Pinpoint the cell where the given text exists, returning its [x, y] midpoint coordinate. 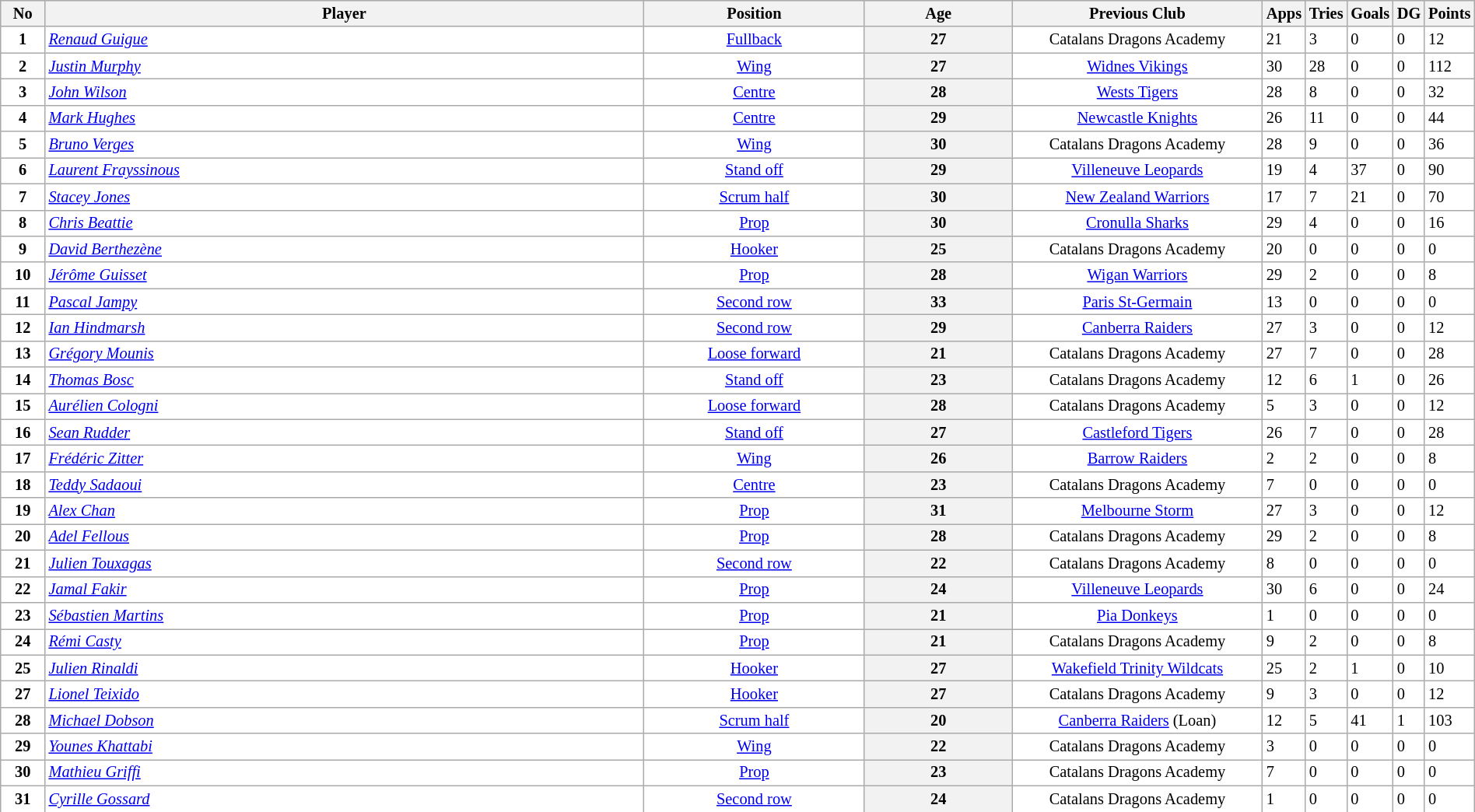
Wakefield Trinity Wildcats [1137, 668]
Younes Khattabi [345, 747]
Goals [1370, 13]
103 [1449, 720]
Laurent Frayssinous [345, 170]
Cronulla Sharks [1137, 223]
DG [1409, 13]
Age [938, 13]
Ian Hindmarsh [345, 327]
Jérôme Guisset [345, 275]
Lionel Teixido [345, 694]
Pia Donkeys [1137, 615]
Pascal Jampy [345, 302]
John Wilson [345, 92]
Sébastien Martins [345, 615]
Cyrille Gossard [345, 799]
Adel Fellous [345, 537]
Melbourne Storm [1137, 511]
32 [1449, 92]
Teddy Sadaoui [345, 485]
36 [1449, 145]
Sean Rudder [345, 432]
Mathieu Griffi [345, 772]
Rémi Casty [345, 642]
Wigan Warriors [1137, 275]
Widnes Vikings [1137, 66]
70 [1449, 197]
41 [1370, 720]
Bruno Verges [345, 145]
Newcastle Knights [1137, 118]
Mark Hughes [345, 118]
112 [1449, 66]
15 [23, 406]
Stacey Jones [345, 197]
Chris Beattie [345, 223]
Michael Dobson [345, 720]
37 [1370, 170]
90 [1449, 170]
Thomas Bosc [345, 380]
Wests Tigers [1137, 92]
Canberra Raiders [1137, 327]
Paris St-Germain [1137, 302]
Apps [1284, 13]
Julien Rinaldi [345, 668]
Tries [1326, 13]
Previous Club [1137, 13]
No [23, 13]
Canberra Raiders (Loan) [1137, 720]
Castleford Tigers [1137, 432]
Fullback [754, 40]
33 [938, 302]
Position [754, 13]
Grégory Mounis [345, 354]
Renaud Guigue [345, 40]
44 [1449, 118]
Frédéric Zitter [345, 458]
Barrow Raiders [1137, 458]
Aurélien Cologni [345, 406]
New Zealand Warriors [1137, 197]
18 [23, 485]
Justin Murphy [345, 66]
14 [23, 380]
Player [345, 13]
Julien Touxagas [345, 563]
David Berthezène [345, 249]
Jamal Fakir [345, 590]
Alex Chan [345, 511]
Points [1449, 13]
